Determine the (x, y) coordinate at the center of the cell enclosing the given text.  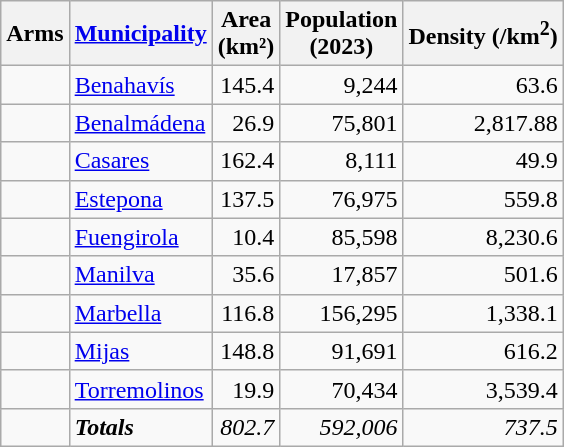
Marbella (140, 313)
Mijas (140, 351)
Benalmádena (140, 123)
35.6 (246, 275)
76,975 (342, 199)
70,434 (342, 389)
75,801 (342, 123)
26.9 (246, 123)
63.6 (483, 85)
116.8 (246, 313)
1,338.1 (483, 313)
Totals (140, 427)
592,006 (342, 427)
Area(km²) (246, 34)
Manilva (140, 275)
Municipality (140, 34)
9,244 (342, 85)
2,817.88 (483, 123)
559.8 (483, 199)
162.4 (246, 161)
10.4 (246, 237)
85,598 (342, 237)
137.5 (246, 199)
156,295 (342, 313)
8,111 (342, 161)
8,230.6 (483, 237)
49.9 (483, 161)
Density (/km2) (483, 34)
501.6 (483, 275)
802.7 (246, 427)
Estepona (140, 199)
737.5 (483, 427)
Casares (140, 161)
616.2 (483, 351)
145.4 (246, 85)
91,691 (342, 351)
148.8 (246, 351)
Arms (35, 34)
Population(2023) (342, 34)
17,857 (342, 275)
19.9 (246, 389)
3,539.4 (483, 389)
Benahavís (140, 85)
Torremolinos (140, 389)
Fuengirola (140, 237)
